Provide the [x, y] coordinate of the cell's center where the given text is located.  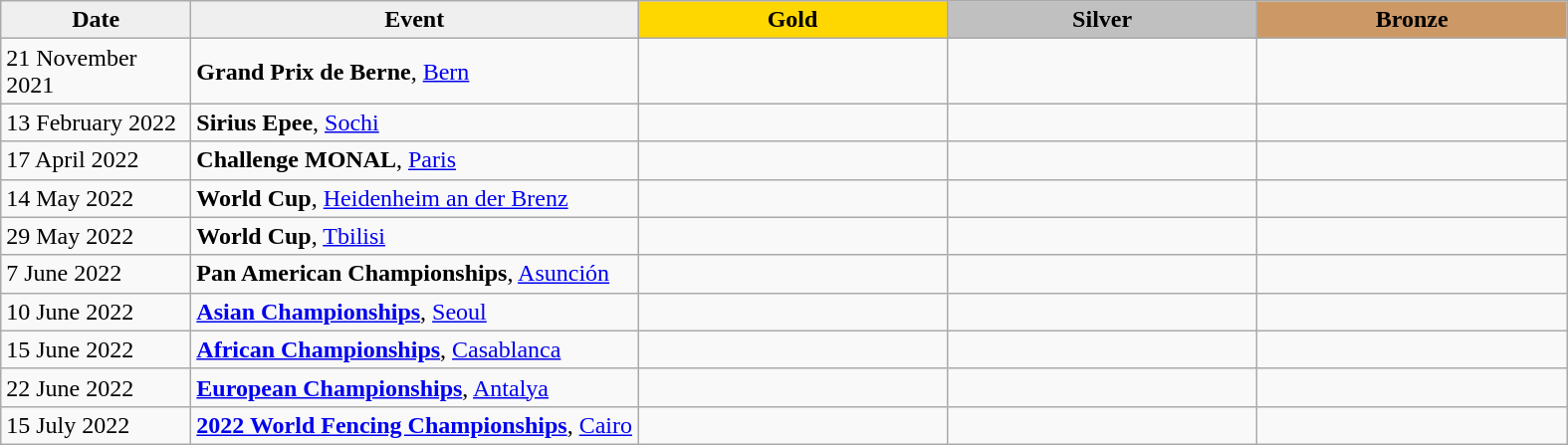
13 February 2022 [96, 122]
World Cup, Tbilisi [414, 236]
14 May 2022 [96, 198]
Bronze [1412, 20]
Gold [792, 20]
10 June 2022 [96, 312]
Silver [1103, 20]
Date [96, 20]
Pan American Championships, Asunción [414, 274]
Sirius Epee, Sochi [414, 122]
European Championships, Antalya [414, 387]
15 June 2022 [96, 349]
Asian Championships, Seoul [414, 312]
22 June 2022 [96, 387]
17 April 2022 [96, 160]
Challenge MONAL, Paris [414, 160]
15 July 2022 [96, 425]
African Championships, Casablanca [414, 349]
21 November 2021 [96, 72]
Grand Prix de Berne, Bern [414, 72]
Event [414, 20]
2022 World Fencing Championships, Cairo [414, 425]
7 June 2022 [96, 274]
World Cup, Heidenheim an der Brenz [414, 198]
29 May 2022 [96, 236]
